Locate the cell with the specified text and output its [X, Y] center coordinate. 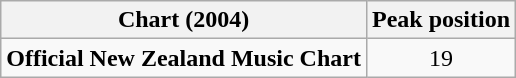
Peak position [440, 20]
Chart (2004) [184, 20]
Official New Zealand Music Chart [184, 58]
19 [440, 58]
